From the cell containing the given text, extract its center point as [X, Y] coordinate. 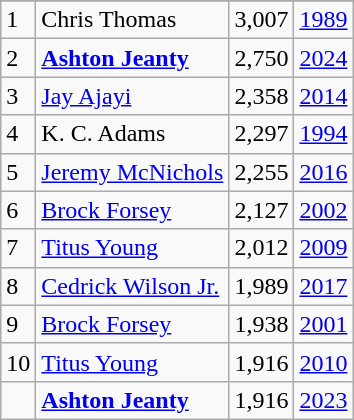
2016 [324, 172]
Jay Ajayi [132, 96]
Jeremy McNichols [132, 172]
8 [18, 286]
10 [18, 362]
K. C. Adams [132, 134]
2,297 [262, 134]
2014 [324, 96]
1994 [324, 134]
4 [18, 134]
6 [18, 210]
2001 [324, 324]
2017 [324, 286]
2,255 [262, 172]
1989 [324, 20]
2,012 [262, 248]
7 [18, 248]
Cedrick Wilson Jr. [132, 286]
2 [18, 58]
2010 [324, 362]
1,938 [262, 324]
2024 [324, 58]
2023 [324, 400]
2,750 [262, 58]
3 [18, 96]
2,127 [262, 210]
1,989 [262, 286]
1 [18, 20]
Chris Thomas [132, 20]
2,358 [262, 96]
9 [18, 324]
2002 [324, 210]
5 [18, 172]
3,007 [262, 20]
2009 [324, 248]
